Determine the [x, y] coordinate at the center of the cell enclosing the given text.  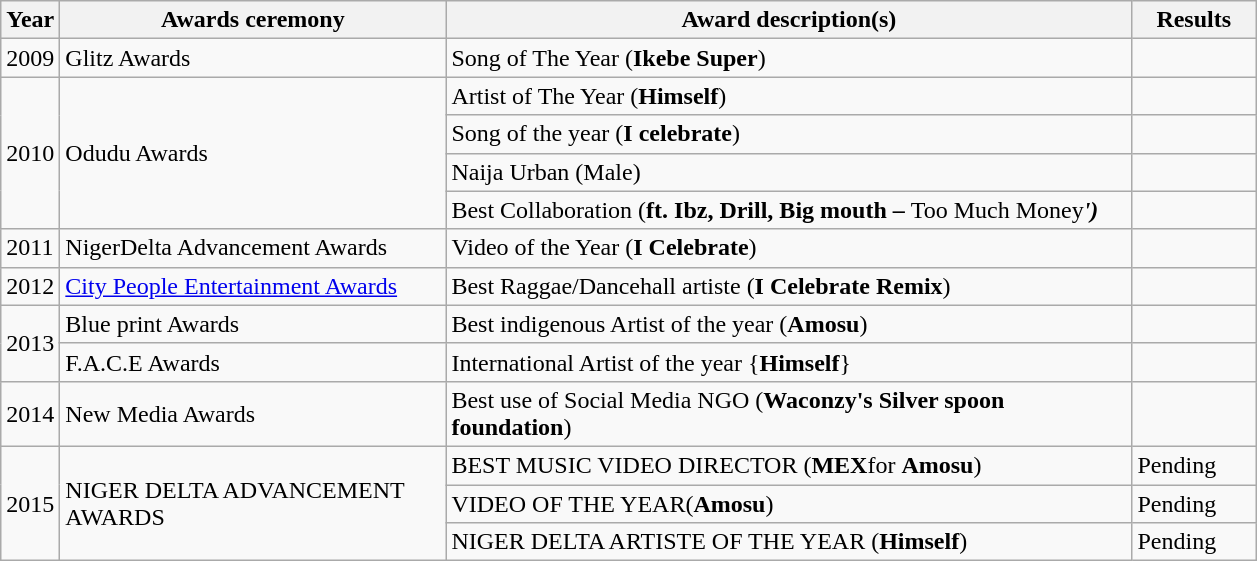
City People Entertainment Awards [253, 286]
Awards ceremony [253, 20]
F.A.C.E Awards [253, 362]
International Artist of the year {Himself} [789, 362]
Best Raggae/Dancehall artiste (I Celebrate Remix) [789, 286]
Video of the Year (I Celebrate) [789, 248]
Song of the year (I celebrate) [789, 134]
2012 [30, 286]
2009 [30, 58]
New Media Awards [253, 414]
2013 [30, 343]
Best use of Social Media NGO (Waconzy's Silver spoon foundation) [789, 414]
2011 [30, 248]
2010 [30, 153]
Odudu Awards [253, 153]
2014 [30, 414]
Results [1194, 20]
Song of The Year (Ikebe Super) [789, 58]
Blue print Awards [253, 324]
NIGER DELTA ADVANCEMENT AWARDS [253, 503]
Year [30, 20]
Artist of The Year (Himself) [789, 96]
Naija Urban (Male) [789, 172]
NigerDelta Advancement Awards [253, 248]
Best indigenous Artist of the year (Amosu) [789, 324]
Best Collaboration (ft. Ibz, Drill, Big mouth – Too Much Money') [789, 210]
NIGER DELTA ARTISTE OF THE YEAR (Himself) [789, 542]
BEST MUSIC VIDEO DIRECTOR (MEXfor Amosu) [789, 465]
VIDEO OF THE YEAR(Amosu) [789, 503]
Glitz Awards [253, 58]
Award description(s) [789, 20]
2015 [30, 503]
